Identify which cell holds the provided text, then report its [X, Y] central coordinate. 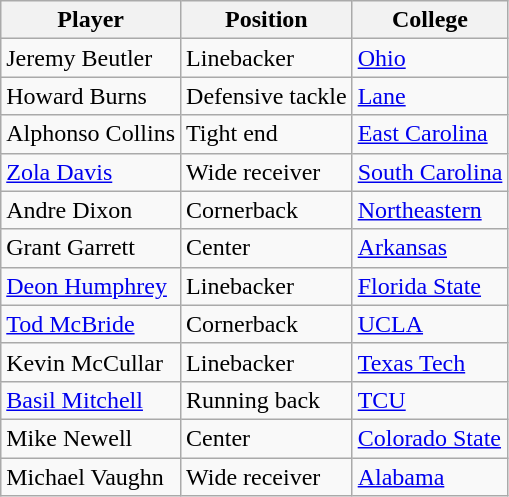
Jeremy Beutler [91, 58]
Tight end [267, 134]
East Carolina [430, 134]
Player [91, 20]
Kevin McCullar [91, 362]
Alphonso Collins [91, 134]
Howard Burns [91, 96]
Lane [430, 96]
South Carolina [430, 172]
TCU [430, 400]
UCLA [430, 324]
Ohio [430, 58]
College [430, 20]
Deon Humphrey [91, 286]
Running back [267, 400]
Defensive tackle [267, 96]
Mike Newell [91, 438]
Tod McBride [91, 324]
Basil Mitchell [91, 400]
Michael Vaughn [91, 477]
Florida State [430, 286]
Grant Garrett [91, 248]
Texas Tech [430, 362]
Colorado State [430, 438]
Alabama [430, 477]
Arkansas [430, 248]
Northeastern [430, 210]
Andre Dixon [91, 210]
Zola Davis [91, 172]
Position [267, 20]
